Determine the [X, Y] coordinate at the center of the cell enclosing the given text.  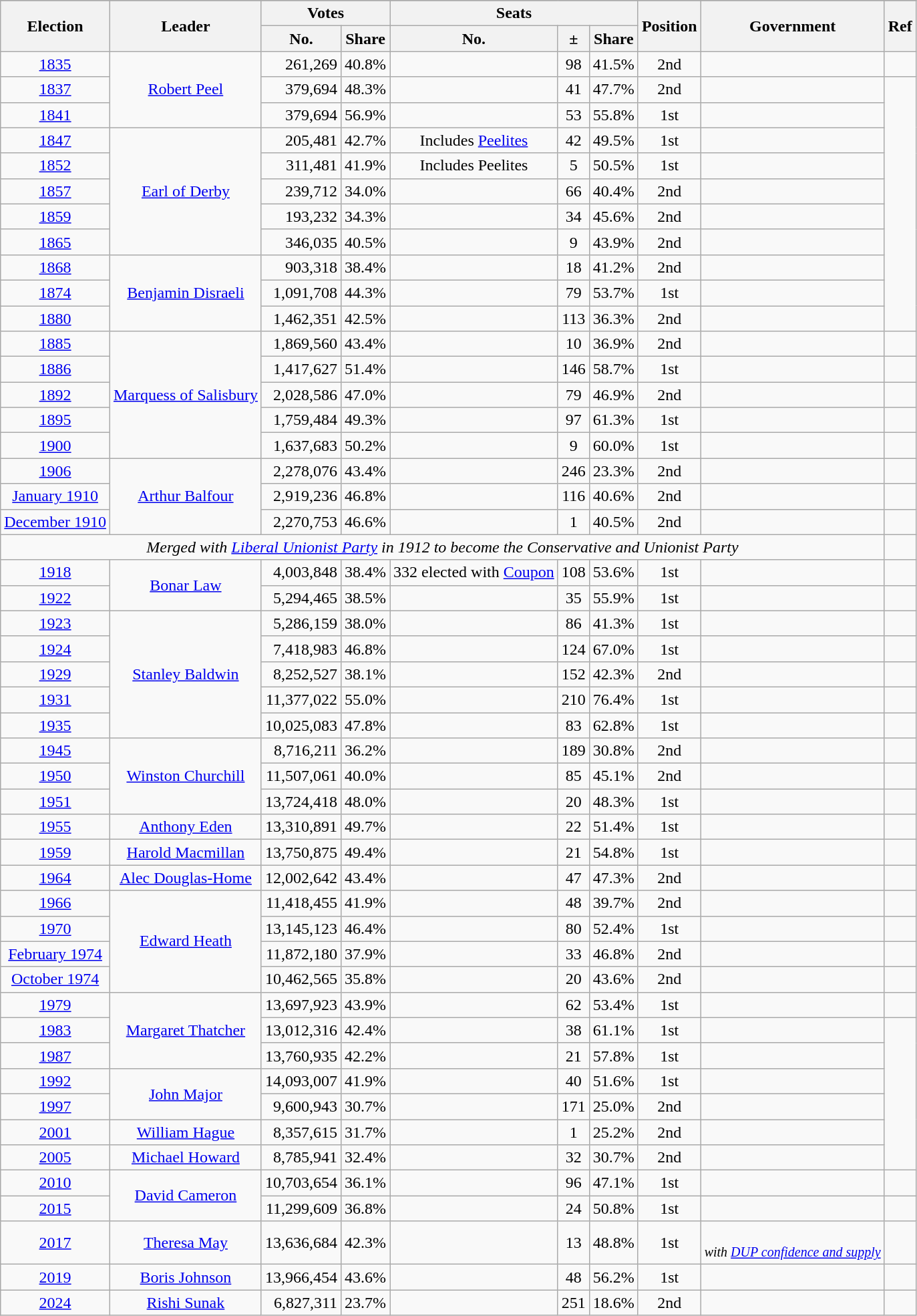
1983 [55, 1030]
2015 [55, 1208]
42.7% [366, 140]
47.3% [613, 878]
108 [573, 572]
23.3% [613, 471]
5,294,465 [301, 598]
48.0% [366, 802]
246 [573, 471]
1892 [55, 395]
5 [573, 166]
25.2% [613, 1132]
Earl of Derby [186, 191]
1906 [55, 471]
41.5% [613, 64]
62.8% [613, 725]
Harold Macmillan [186, 852]
1922 [55, 598]
61.1% [613, 1030]
54.8% [613, 852]
10 [573, 344]
50.8% [613, 1208]
55.0% [366, 699]
261,269 [301, 64]
2010 [55, 1183]
6,827,311 [301, 1303]
13 [573, 1243]
53 [573, 115]
David Cameron [186, 1196]
23.7% [366, 1303]
1945 [55, 751]
2,919,236 [301, 496]
40.8% [366, 64]
1868 [55, 267]
Marquess of Salisbury [186, 395]
49.5% [613, 140]
Arthur Balfour [186, 496]
12,002,642 [301, 878]
42.2% [366, 1055]
36.3% [613, 319]
1852 [55, 166]
113 [573, 319]
51.6% [613, 1081]
1955 [55, 827]
76.4% [613, 699]
Position [669, 26]
1,417,627 [301, 369]
97 [573, 420]
124 [573, 649]
1900 [55, 446]
7,418,983 [301, 649]
Seats [514, 13]
36.8% [366, 1208]
251 [573, 1303]
Election [55, 26]
47.0% [366, 395]
8,357,615 [301, 1132]
1,637,683 [301, 446]
Benjamin Disraeli [186, 293]
Merged with Liberal Unionist Party in 1912 to become the Conservative and Unionist Party [442, 547]
55.8% [613, 115]
47 [573, 878]
47.8% [366, 725]
47.1% [613, 1183]
1970 [55, 929]
38.1% [366, 674]
9,600,943 [301, 1106]
10,025,083 [301, 725]
1950 [55, 776]
1835 [55, 64]
1924 [55, 649]
± [573, 39]
1895 [55, 420]
1992 [55, 1081]
48.8% [613, 1243]
67.0% [613, 649]
2,270,753 [301, 522]
1874 [55, 293]
8,252,527 [301, 674]
193,232 [301, 216]
44.3% [366, 293]
Robert Peel [186, 90]
33 [573, 954]
1964 [55, 878]
Edward Heath [186, 941]
239,712 [301, 191]
John Major [186, 1094]
41.2% [613, 267]
41 [573, 90]
1,869,560 [301, 344]
2005 [55, 1158]
210 [573, 699]
98 [573, 64]
45.6% [613, 216]
189 [573, 751]
William Hague [186, 1132]
50.5% [613, 166]
903,318 [301, 267]
2019 [55, 1277]
January 1910 [55, 496]
34 [573, 216]
52.4% [613, 929]
8,785,941 [301, 1158]
36.1% [366, 1183]
49.7% [366, 827]
Margaret Thatcher [186, 1030]
49.3% [366, 420]
57.8% [613, 1055]
10,703,654 [301, 1183]
332 elected with Coupon [474, 572]
50.2% [366, 446]
Winston Churchill [186, 776]
13,012,316 [301, 1030]
1847 [55, 140]
Government [792, 26]
13,310,891 [301, 827]
1987 [55, 1055]
32.4% [366, 1158]
11,418,455 [301, 903]
1997 [55, 1106]
13,636,684 [301, 1243]
41.3% [613, 623]
1959 [55, 852]
13,697,923 [301, 1005]
1865 [55, 242]
38.0% [366, 623]
13,145,123 [301, 929]
49.4% [366, 852]
46.6% [366, 522]
83 [573, 725]
45.1% [613, 776]
Leader [186, 26]
66 [573, 191]
58.7% [613, 369]
2017 [55, 1243]
Boris Johnson [186, 1277]
38 [573, 1030]
1,759,484 [301, 420]
18 [573, 267]
13,750,875 [301, 852]
40.6% [613, 496]
46.9% [613, 395]
Bonar Law [186, 585]
42.5% [366, 319]
1935 [55, 725]
Stanley Baldwin [186, 674]
October 1974 [55, 979]
36.2% [366, 751]
8,716,211 [301, 751]
Rishi Sunak [186, 1303]
34.3% [366, 216]
Anthony Eden [186, 827]
86 [573, 623]
1885 [55, 344]
2,028,586 [301, 395]
346,035 [301, 242]
11,299,609 [301, 1208]
39.7% [613, 903]
13,760,935 [301, 1055]
42 [573, 140]
205,481 [301, 140]
11,377,022 [301, 699]
53.4% [613, 1005]
80 [573, 929]
1,091,708 [301, 293]
22 [573, 827]
61.3% [613, 420]
35 [573, 598]
56.9% [366, 115]
42.4% [366, 1030]
36.9% [613, 344]
62 [573, 1005]
Votes [325, 13]
18.6% [613, 1303]
47.7% [613, 90]
152 [573, 674]
February 1974 [55, 954]
40.0% [366, 776]
30.8% [613, 751]
2001 [55, 1132]
Theresa May [186, 1243]
with DUP confidence and supply [792, 1243]
4,003,848 [301, 572]
40 [573, 1081]
1837 [55, 90]
24 [573, 1208]
10,462,565 [301, 979]
1880 [55, 319]
1886 [55, 369]
11,507,061 [301, 776]
35.8% [366, 979]
5,286,159 [301, 623]
Michael Howard [186, 1158]
37.9% [366, 954]
55.9% [613, 598]
Ref [900, 26]
56.2% [613, 1277]
40.4% [613, 191]
60.0% [613, 446]
13,724,418 [301, 802]
1979 [55, 1005]
13,966,454 [301, 1277]
1859 [55, 216]
31.7% [366, 1132]
1966 [55, 903]
1951 [55, 802]
38.5% [366, 598]
1857 [55, 191]
34.0% [366, 191]
25.0% [613, 1106]
85 [573, 776]
96 [573, 1183]
Alec Douglas-Home [186, 878]
1929 [55, 674]
53.6% [613, 572]
2,278,076 [301, 471]
2024 [55, 1303]
1923 [55, 623]
32 [573, 1158]
46.4% [366, 929]
116 [573, 496]
11,872,180 [301, 954]
171 [573, 1106]
311,481 [301, 166]
14,093,007 [301, 1081]
1918 [55, 572]
December 1910 [55, 522]
1931 [55, 699]
53.7% [613, 293]
1841 [55, 115]
146 [573, 369]
1,462,351 [301, 319]
